Return [X, Y] of the center of cell containing provided text 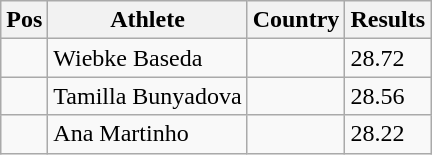
Athlete [148, 20]
28.56 [388, 96]
Results [388, 20]
Country [296, 20]
28.22 [388, 134]
Ana Martinho [148, 134]
Tamilla Bunyadova [148, 96]
Pos [24, 20]
28.72 [388, 58]
Wiebke Baseda [148, 58]
